Output the (X, Y) coordinate of the center of the cell containing the given text.  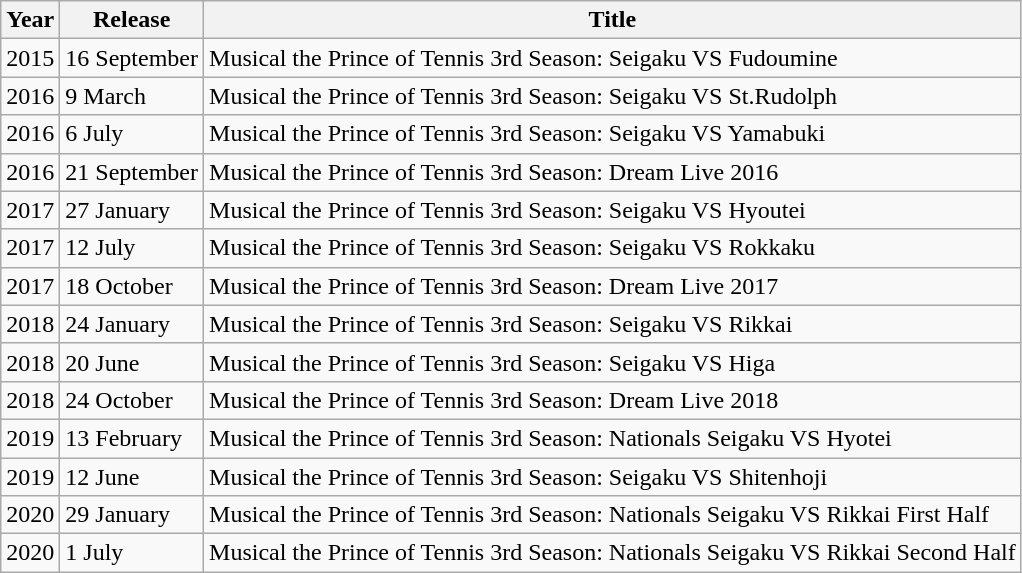
27 January (132, 210)
24 October (132, 400)
Musical the Prince of Tennis 3rd Season: Seigaku VS Higa (613, 362)
Release (132, 20)
Year (30, 20)
Musical the Prince of Tennis 3rd Season: Nationals Seigaku VS Rikkai First Half (613, 515)
2015 (30, 58)
Musical the Prince of Tennis 3rd Season: Seigaku VS Yamabuki (613, 134)
Musical the Prince of Tennis 3rd Season: Nationals Seigaku VS Rikkai Second Half (613, 553)
6 July (132, 134)
29 January (132, 515)
Musical the Prince of Tennis 3rd Season: Dream Live 2016 (613, 172)
24 January (132, 324)
20 June (132, 362)
12 July (132, 248)
Musical the Prince of Tennis 3rd Season: Seigaku VS Shitenhoji (613, 477)
21 September (132, 172)
Musical the Prince of Tennis 3rd Season: Nationals Seigaku VS Hyotei (613, 438)
1 July (132, 553)
Musical the Prince of Tennis 3rd Season: Dream Live 2017 (613, 286)
13 February (132, 438)
9 March (132, 96)
Musical the Prince of Tennis 3rd Season: Seigaku VS Hyoutei (613, 210)
Musical the Prince of Tennis 3rd Season: Seigaku VS St.Rudolph (613, 96)
Musical the Prince of Tennis 3rd Season: Seigaku VS Rokkaku (613, 248)
18 October (132, 286)
Musical the Prince of Tennis 3rd Season: Seigaku VS Fudoumine (613, 58)
16 September (132, 58)
12 June (132, 477)
Musical the Prince of Tennis 3rd Season: Seigaku VS Rikkai (613, 324)
Title (613, 20)
Musical the Prince of Tennis 3rd Season: Dream Live 2018 (613, 400)
